Pinpoint the cell where the given text exists, returning its [X, Y] midpoint coordinate. 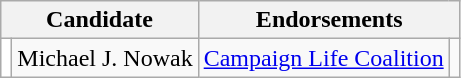
Endorsements [329, 20]
Michael J. Nowak [105, 58]
Campaign Life Coalition [324, 58]
Candidate [100, 20]
